Extract the [x, y] coordinate from the center of the cell holding the provided text.  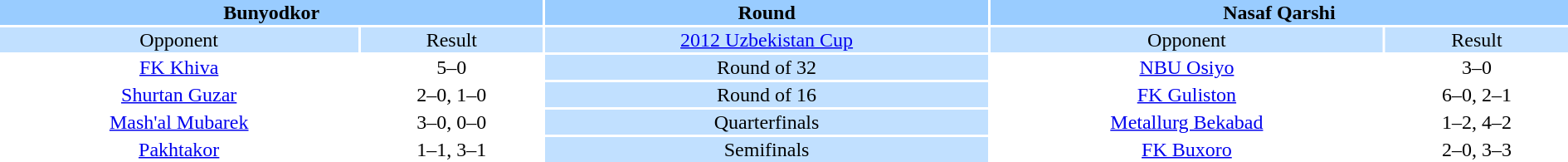
6–0, 2–1 [1477, 95]
5–0 [451, 67]
Metallurg Bekabad [1186, 122]
3–0 [1477, 67]
Shurtan Guzar [179, 95]
3–0, 0–0 [451, 122]
Quarterfinals [767, 122]
Round of 16 [767, 95]
Mash'al Mubarek [179, 122]
Round of 32 [767, 67]
Round [767, 12]
Semifinals [767, 150]
FK Guliston [1186, 95]
Nasaf Qarshi [1279, 12]
Pakhtakor [179, 150]
FK Khiva [179, 67]
NBU Osiyo [1186, 67]
2012 Uzbekistan Cup [767, 40]
1–1, 3–1 [451, 150]
FK Buxoro [1186, 150]
Bunyodkor [271, 12]
2–0, 1–0 [451, 95]
1–2, 4–2 [1477, 122]
2–0, 3–3 [1477, 150]
